Locate the cell with the specified text and output its (X, Y) center coordinate. 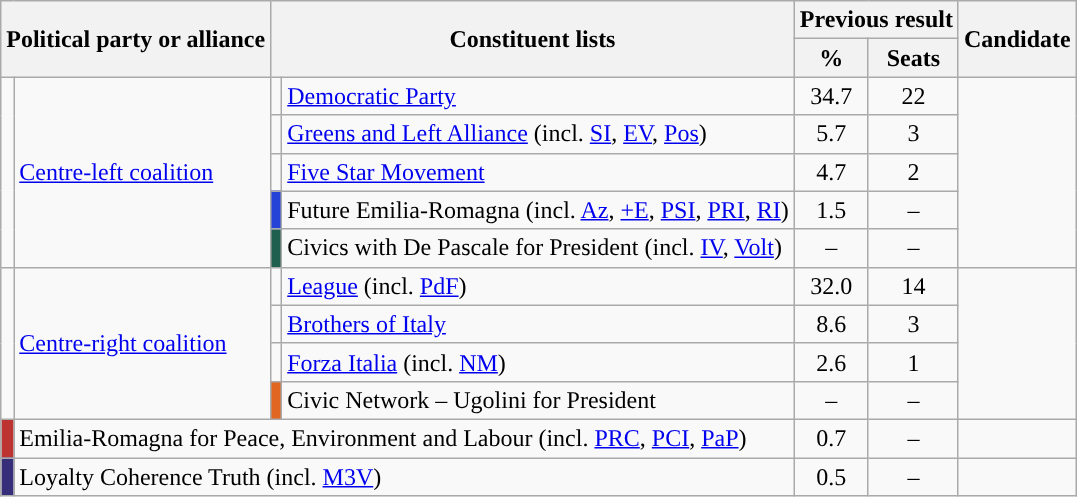
Constituent lists (533, 39)
0.7 (831, 438)
Centre-left coalition (142, 172)
4.7 (831, 172)
Democratic Party (538, 96)
0.5 (831, 477)
34.7 (831, 96)
Loyalty Coherence Truth (incl. M3V) (404, 477)
Seats (913, 58)
2.6 (831, 362)
Five Star Movement (538, 172)
Political party or alliance (136, 39)
League (incl. PdF) (538, 286)
22 (913, 96)
Greens and Left Alliance (incl. SI, EV, Pos) (538, 134)
2 (913, 172)
% (831, 58)
Brothers of Italy (538, 324)
1.5 (831, 210)
Emilia-Romagna for Peace, Environment and Labour (incl. PRC, PCI, PaP) (404, 438)
Civic Network – Ugolini for President (538, 400)
5.7 (831, 134)
Future Emilia-Romagna (incl. Az, +E, PSI, PRI, RI) (538, 210)
Candidate (1017, 39)
14 (913, 286)
Forza Italia (incl. NM) (538, 362)
Civics with De Pascale for President (incl. IV, Volt) (538, 248)
Centre-right coalition (142, 343)
8.6 (831, 324)
32.0 (831, 286)
Previous result (876, 20)
1 (913, 362)
